From the cell containing the given text, extract its center point as (x, y) coordinate. 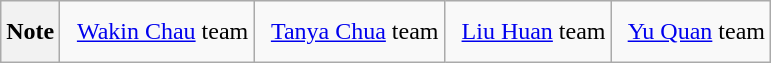
Tanya Chua team (349, 32)
Note (30, 32)
Yu Quan team (690, 32)
Liu Huan team (528, 32)
Wakin Chau team (157, 32)
